Return [X, Y] of the center of cell containing provided text 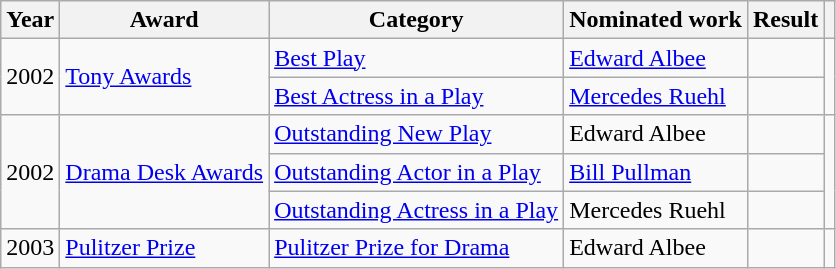
Outstanding Actress in a Play [416, 210]
Outstanding New Play [416, 134]
Tony Awards [164, 77]
Nominated work [656, 20]
Category [416, 20]
Year [30, 20]
Pulitzer Prize for Drama [416, 248]
Award [164, 20]
Result [785, 20]
Best Play [416, 58]
Drama Desk Awards [164, 172]
Outstanding Actor in a Play [416, 172]
Best Actress in a Play [416, 96]
Pulitzer Prize [164, 248]
2003 [30, 248]
Bill Pullman [656, 172]
